Return [X, Y] of the center of cell containing provided text 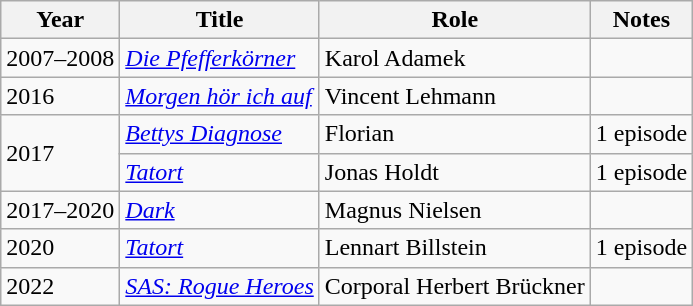
Morgen hör ich auf [220, 96]
Corporal Herbert Brückner [454, 286]
Karol Adamek [454, 58]
Bettys Diagnose [220, 134]
2020 [60, 248]
Lennart Billstein [454, 248]
Title [220, 20]
SAS: Rogue Heroes [220, 286]
Dark [220, 210]
2017 [60, 153]
Year [60, 20]
Role [454, 20]
2016 [60, 96]
2007–2008 [60, 58]
Die Pfefferkörner [220, 58]
Magnus Nielsen [454, 210]
Florian [454, 134]
Vincent Lehmann [454, 96]
Jonas Holdt [454, 172]
Notes [641, 20]
2017–2020 [60, 210]
2022 [60, 286]
